Locate the cell with the specified text and output its (x, y) center coordinate. 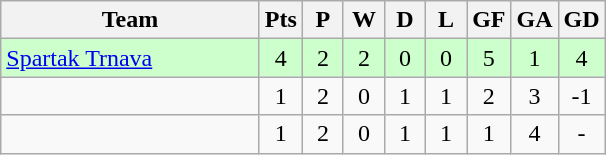
Team (130, 20)
GD (582, 20)
GF (489, 20)
- (582, 134)
-1 (582, 96)
W (364, 20)
5 (489, 58)
GA (534, 20)
D (404, 20)
3 (534, 96)
P (322, 20)
Spartak Trnava (130, 58)
L (446, 20)
Pts (280, 20)
